Return (x, y) of the center of cell containing provided text 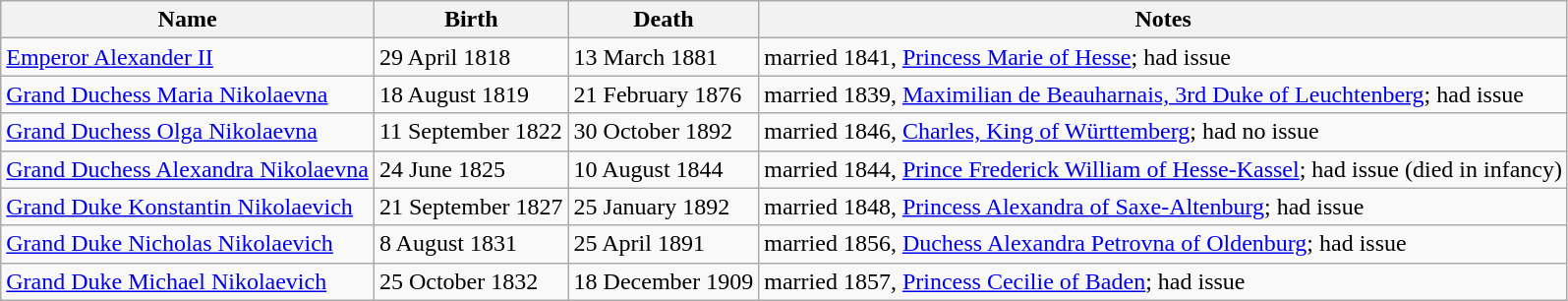
Notes (1164, 20)
25 April 1891 (664, 244)
8 August 1831 (471, 244)
Grand Duchess Alexandra Nikolaevna (188, 169)
Grand Duchess Olga Nikolaevna (188, 132)
29 April 1818 (471, 57)
Emperor Alexander II (188, 57)
25 October 1832 (471, 281)
Grand Duke Nicholas Nikolaevich (188, 244)
married 1844, Prince Frederick William of Hesse-Kassel; had issue (died in infancy) (1164, 169)
married 1839, Maximilian de Beauharnais, 3rd Duke of Leuchtenberg; had issue (1164, 94)
Grand Duke Michael Nikolaevich (188, 281)
11 September 1822 (471, 132)
Death (664, 20)
married 1848, Princess Alexandra of Saxe-Altenburg; had issue (1164, 207)
25 January 1892 (664, 207)
Grand Duke Konstantin Nikolaevich (188, 207)
married 1841, Princess Marie of Hesse; had issue (1164, 57)
18 August 1819 (471, 94)
Grand Duchess Maria Nikolaevna (188, 94)
21 September 1827 (471, 207)
24 June 1825 (471, 169)
13 March 1881 (664, 57)
Birth (471, 20)
married 1846, Charles, King of Württemberg; had no issue (1164, 132)
married 1856, Duchess Alexandra Petrovna of Oldenburg; had issue (1164, 244)
21 February 1876 (664, 94)
10 August 1844 (664, 169)
Name (188, 20)
18 December 1909 (664, 281)
married 1857, Princess Cecilie of Baden; had issue (1164, 281)
30 October 1892 (664, 132)
